From the cell containing the given text, extract its center point as [x, y] coordinate. 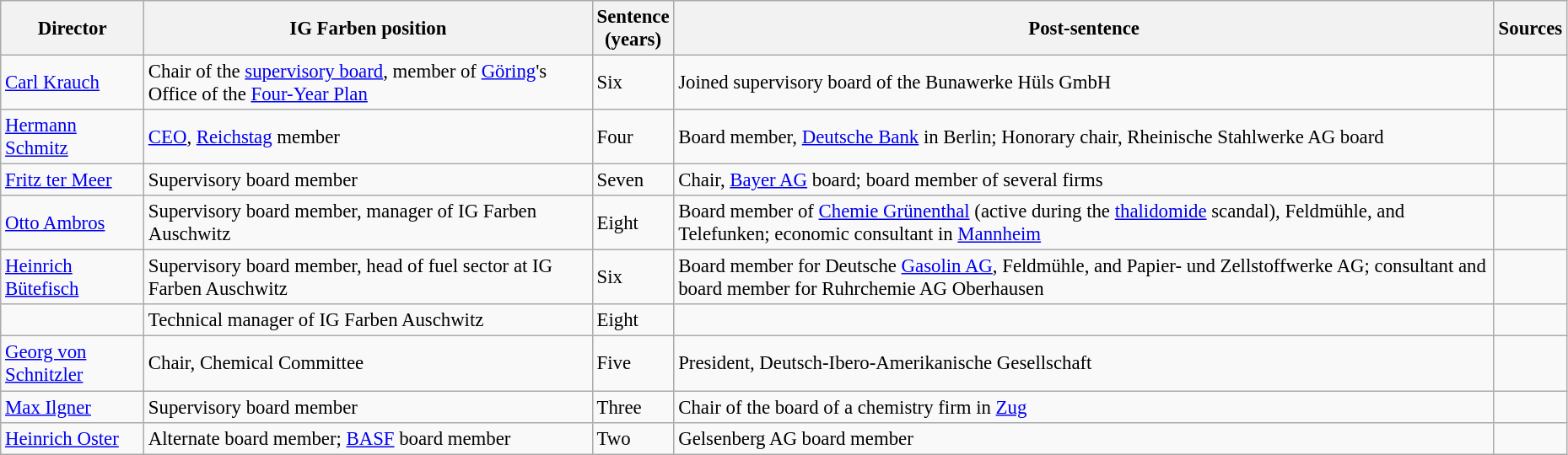
Sentence(years) [633, 29]
Chair, Bayer AG board; board member of several firms [1084, 180]
Board member of Chemie Grünenthal (active during the thalidomide scandal), Feldmühle, and Telefunken; economic consultant in Mannheim [1084, 222]
Otto Ambros [73, 222]
Hermann Schmitz [73, 136]
Three [633, 407]
Four [633, 136]
Alternate board member; BASF board member [369, 438]
Max Ilgner [73, 407]
Joined supervisory board of the Bunawerke Hüls GmbH [1084, 83]
IG Farben position [369, 29]
Seven [633, 180]
Post-sentence [1084, 29]
President, Deutsch-Ibero-Amerikanische Gesellschaft [1084, 364]
Technical manager of IG Farben Auschwitz [369, 321]
Gelsenberg AG board member [1084, 438]
Chair of the board of a chemistry firm in Zug [1084, 407]
Board member for Deutsche Gasolin AG, Feldmühle, and Papier- und Zellstoffwerke AG; consultant and board member for Ruhrchemie AG Oberhausen [1084, 278]
Sources [1530, 29]
Chair, Chemical Committee [369, 364]
Georg von Schnitzler [73, 364]
Supervisory board member, head of fuel sector at IG Farben Auschwitz [369, 278]
Director [73, 29]
Two [633, 438]
Chair of the supervisory board, member of Göring's Office of the Four-Year Plan [369, 83]
Board member, Deutsche Bank in Berlin; Honorary chair, Rheinische Stahlwerke AG board [1084, 136]
Supervisory board member, manager of IG Farben Auschwitz [369, 222]
Heinrich Bütefisch [73, 278]
Fritz ter Meer [73, 180]
CEO, Reichstag member [369, 136]
Heinrich Oster [73, 438]
Five [633, 364]
Carl Krauch [73, 83]
